Scan for the cell matching the given text and deliver its [X, Y] coordinate at center. 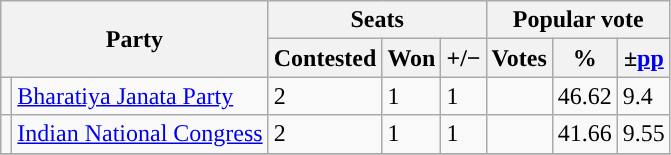
Won [412, 58]
41.66 [584, 134]
Party [134, 39]
9.55 [644, 134]
Bharatiya Janata Party [140, 96]
Votes [519, 58]
Popular vote [578, 20]
9.4 [644, 96]
+/− [464, 58]
Indian National Congress [140, 134]
% [584, 58]
Seats [377, 20]
±pp [644, 58]
Contested [325, 58]
46.62 [584, 96]
